For the text-containing cell, return its midpoint in (x, y) coordinate format. 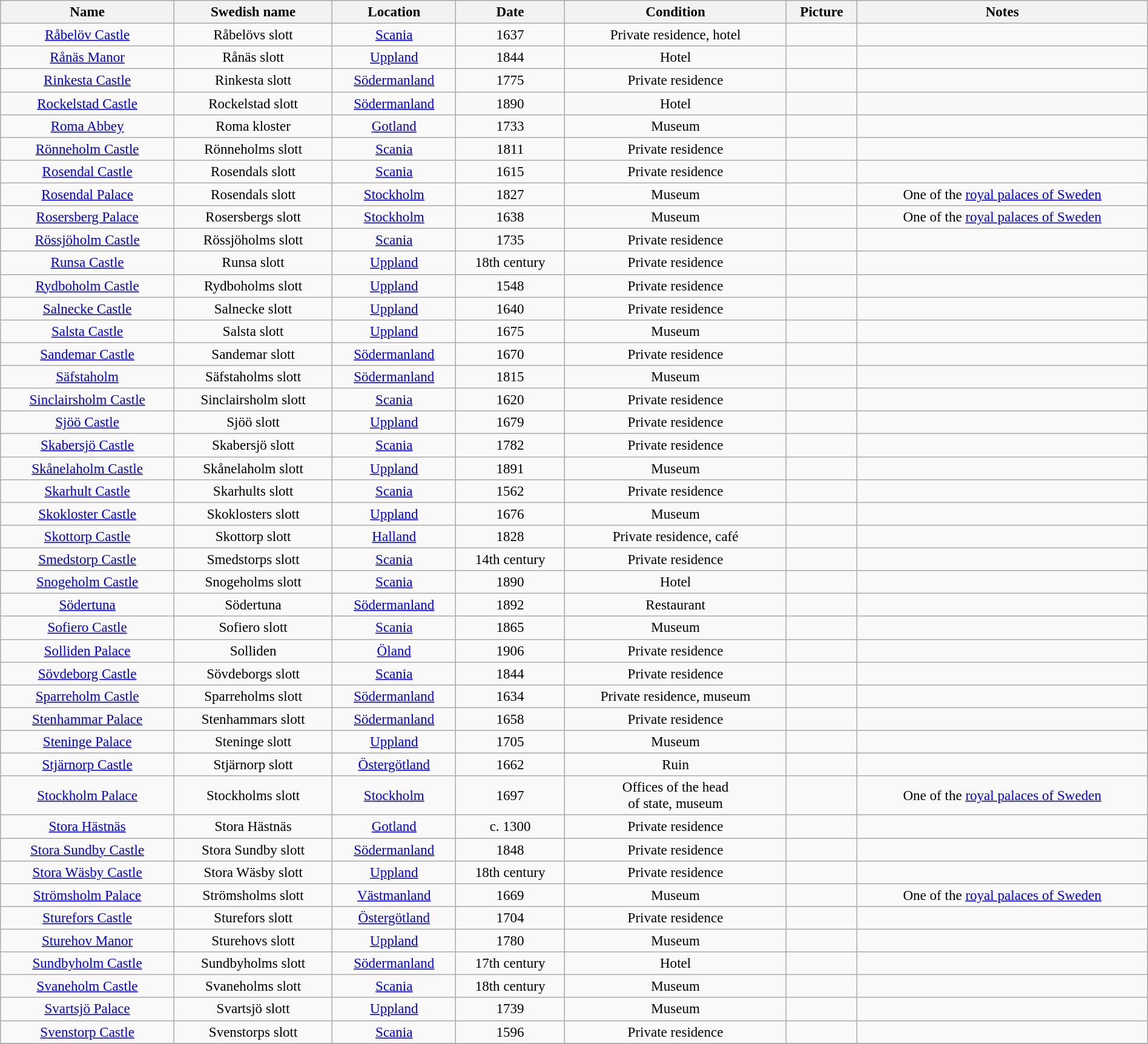
1705 (510, 742)
Solliden (253, 651)
17th century (510, 964)
Svaneholms slott (253, 987)
Salnecke Castle (87, 309)
Sparreholms slott (253, 697)
Rosendal Palace (87, 195)
1637 (510, 35)
Steninge Palace (87, 742)
Smedstorp Castle (87, 560)
Runsa slott (253, 263)
Rydboholms slott (253, 286)
1704 (510, 918)
1828 (510, 537)
1811 (510, 149)
Condition (676, 12)
Stjärnorp slott (253, 765)
Rönneholms slott (253, 149)
Sjöö Castle (87, 422)
1697 (510, 795)
Rössjöholm Castle (87, 240)
Salnecke slott (253, 309)
Skabersjö slott (253, 445)
Rosersberg Palace (87, 217)
Stockholm Palace (87, 795)
Halland (394, 537)
1782 (510, 445)
1620 (510, 400)
Roma Abbey (87, 126)
Stora Wäsby Castle (87, 873)
1775 (510, 80)
Restaurant (676, 605)
Svenstorp Castle (87, 1032)
Ruin (676, 765)
Roma kloster (253, 126)
Råbelöv Castle (87, 35)
Sundbyholms slott (253, 964)
Snogeholms slott (253, 582)
Private residence, museum (676, 697)
Notes (1002, 12)
Private residence, hotel (676, 35)
Sinclairsholm Castle (87, 400)
Svaneholm Castle (87, 987)
Skarhult Castle (87, 491)
Date (510, 12)
Sofiero slott (253, 628)
1640 (510, 309)
Säfstaholm (87, 377)
Salsta slott (253, 332)
Rönneholm Castle (87, 149)
1634 (510, 697)
Skottorp slott (253, 537)
14th century (510, 560)
Sofiero Castle (87, 628)
Smedstorps slott (253, 560)
Sövdeborgs slott (253, 674)
Location (394, 12)
1733 (510, 126)
Sandemar slott (253, 354)
1906 (510, 651)
1638 (510, 217)
Solliden Palace (87, 651)
1848 (510, 850)
1735 (510, 240)
Stenhammar Palace (87, 719)
Stora Sundby slott (253, 850)
Runsa Castle (87, 263)
Rinkesta Castle (87, 80)
Stockholms slott (253, 795)
Stjärnorp Castle (87, 765)
Strömsholm Palace (87, 895)
Sjöö slott (253, 422)
Säfstaholms slott (253, 377)
Skarhults slott (253, 491)
Picture (822, 12)
Rockelstad slott (253, 103)
Rånäs slott (253, 57)
Sturefors slott (253, 918)
Name (87, 12)
Steninge slott (253, 742)
Offices of the head of state, museum (676, 795)
1827 (510, 195)
Rosendal Castle (87, 172)
1739 (510, 1010)
1891 (510, 468)
1865 (510, 628)
Stora Wäsby slott (253, 873)
Sövdeborg Castle (87, 674)
Snogeholm Castle (87, 582)
Salsta Castle (87, 332)
Stenhammars slott (253, 719)
1669 (510, 895)
Skottorp Castle (87, 537)
Sturehov Manor (87, 941)
Råbelövs slott (253, 35)
1662 (510, 765)
Västmanland (394, 895)
1675 (510, 332)
Skoklosters slott (253, 514)
1679 (510, 422)
1676 (510, 514)
1615 (510, 172)
Stora Sundby Castle (87, 850)
Svartsjö Palace (87, 1010)
Skokloster Castle (87, 514)
Sparreholm Castle (87, 697)
1562 (510, 491)
Öland (394, 651)
Sturehovs slott (253, 941)
Sandemar Castle (87, 354)
Rosersbergs slott (253, 217)
1815 (510, 377)
Svartsjö slott (253, 1010)
Sundbyholm Castle (87, 964)
Skånelaholm Castle (87, 468)
1670 (510, 354)
Swedish name (253, 12)
1658 (510, 719)
Sturefors Castle (87, 918)
Rånäs Manor (87, 57)
Rössjöholms slott (253, 240)
Skånelaholm slott (253, 468)
Rinkesta slott (253, 80)
Svenstorps slott (253, 1032)
Rydboholm Castle (87, 286)
Strömsholms slott (253, 895)
Skabersjö Castle (87, 445)
1892 (510, 605)
1596 (510, 1032)
1548 (510, 286)
c. 1300 (510, 827)
Sinclairsholm slott (253, 400)
Rockelstad Castle (87, 103)
Private residence, café (676, 537)
1780 (510, 941)
